Scan for the cell matching the given text and deliver its (X, Y) coordinate at center. 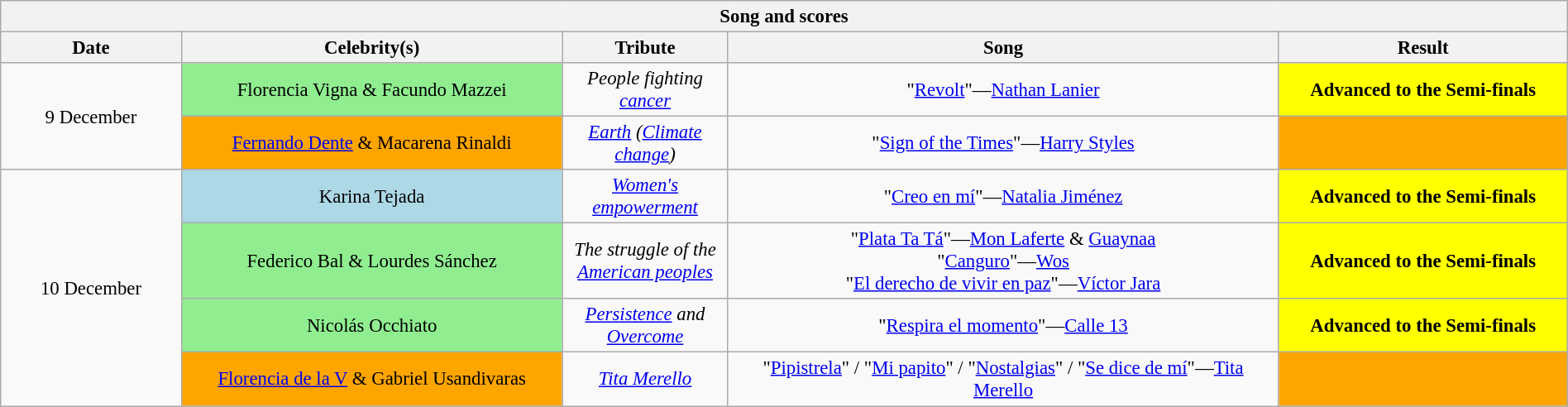
Karina Tejada (372, 197)
Result (1422, 48)
"Revolt"—Nathan Lanier (1003, 89)
Women's empowerment (645, 197)
Song and scores (784, 17)
Florencia Vigna & Facundo Mazzei (372, 89)
Persistence and Overcome (645, 326)
"Plata Ta Tá"—Mon Laferte & Guaynaa"Canguro"—Wos"El derecho de vivir en paz"—Víctor Jara (1003, 261)
Earth (Climate change) (645, 144)
Celebrity(s) (372, 48)
People fighting cancer (645, 89)
Fernando Dente & Macarena Rinaldi (372, 144)
Tita Merello (645, 379)
Song (1003, 48)
10 December (91, 288)
Date (91, 48)
"Respira el momento"—Calle 13 (1003, 326)
Nicolás Occhiato (372, 326)
The struggle of the American peoples (645, 261)
"Pipistrela" / "Mi papito" / "Nostalgias" / "Se dice de mí"—Tita Merello (1003, 379)
9 December (91, 116)
"Sign of the Times"—Harry Styles (1003, 144)
Florencia de la V & Gabriel Usandivaras (372, 379)
Federico Bal & Lourdes Sánchez (372, 261)
Tribute (645, 48)
"Creo en mí"—Natalia Jiménez (1003, 197)
